Search for the cell housing the specified text and yield its (x, y) center coordinate. 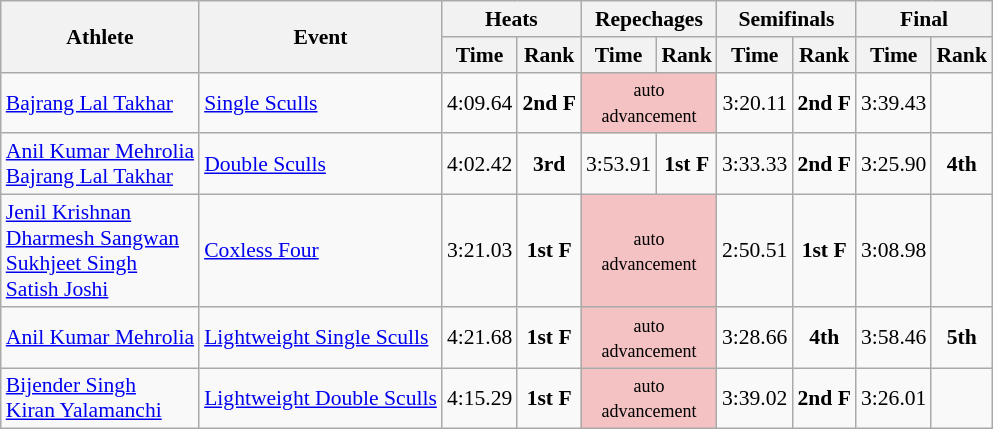
Lightweight Double Sculls (320, 398)
3rd (549, 164)
Double Sculls (320, 164)
Heats (512, 19)
Final (924, 19)
3:53.91 (618, 164)
Anil Kumar Mehrolia (100, 338)
3:20.11 (754, 102)
3:25.90 (894, 164)
Bijender SinghKiran Yalamanchi (100, 398)
Jenil KrishnanDharmesh SangwanSukhjeet SinghSatish Joshi (100, 251)
4:21.68 (480, 338)
Repechages (649, 19)
Athlete (100, 36)
3:28.66 (754, 338)
Bajrang Lal Takhar (100, 102)
4:09.64 (480, 102)
Semifinals (786, 19)
3:33.33 (754, 164)
Single Sculls (320, 102)
5th (962, 338)
4:02.42 (480, 164)
3:39.43 (894, 102)
3:39.02 (754, 398)
2:50.51 (754, 251)
Lightweight Single Sculls (320, 338)
3:26.01 (894, 398)
4:15.29 (480, 398)
3:21.03 (480, 251)
Anil Kumar MehroliaBajrang Lal Takhar (100, 164)
Coxless Four (320, 251)
Event (320, 36)
3:58.46 (894, 338)
3:08.98 (894, 251)
